Capture the cell that displays the provided text and extract its [X, Y] central coordinate. 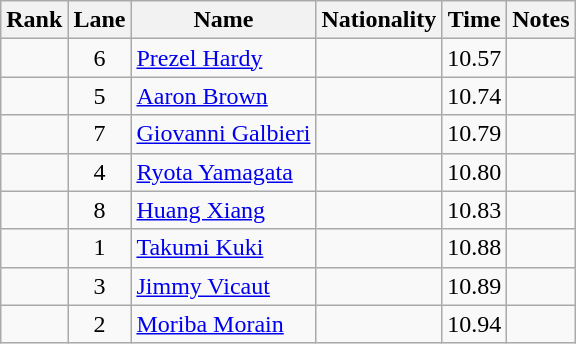
2 [100, 324]
7 [100, 134]
Moriba Morain [224, 324]
5 [100, 96]
1 [100, 248]
4 [100, 172]
10.80 [474, 172]
10.79 [474, 134]
8 [100, 210]
Jimmy Vicaut [224, 286]
Prezel Hardy [224, 58]
Notes [541, 20]
Lane [100, 20]
Takumi Kuki [224, 248]
Name [224, 20]
Time [474, 20]
10.83 [474, 210]
10.57 [474, 58]
Ryota Yamagata [224, 172]
Nationality [379, 20]
Aaron Brown [224, 96]
10.88 [474, 248]
6 [100, 58]
10.89 [474, 286]
10.94 [474, 324]
Rank [34, 20]
Huang Xiang [224, 210]
3 [100, 286]
10.74 [474, 96]
Giovanni Galbieri [224, 134]
